For the text-containing cell, return its midpoint in [X, Y] coordinate format. 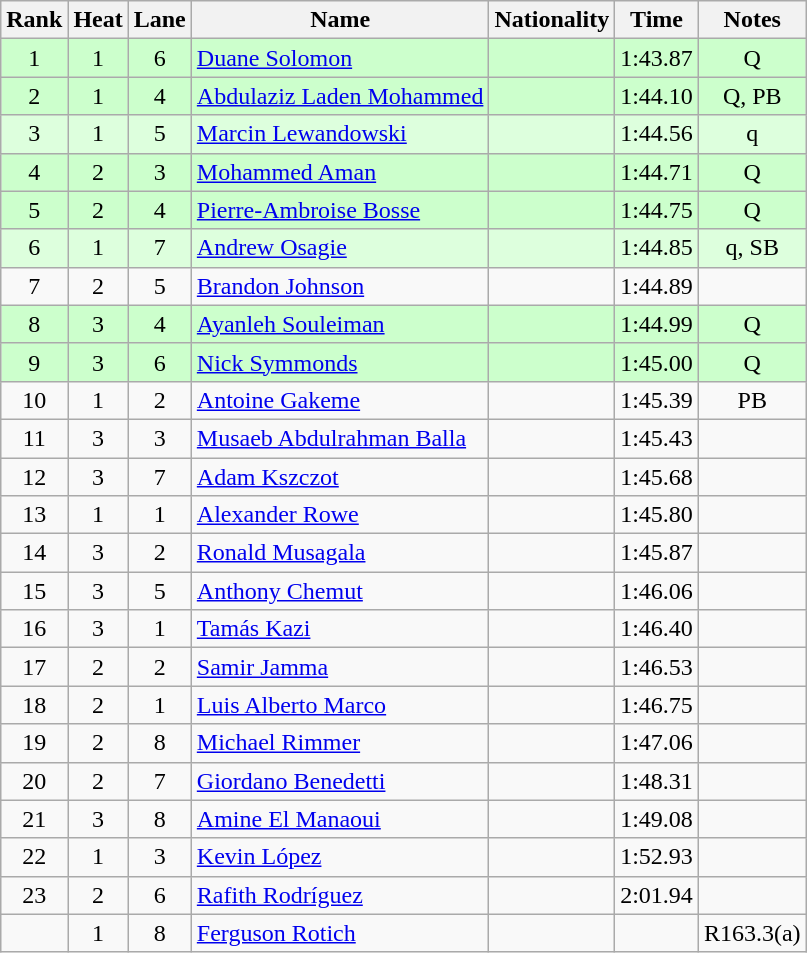
1:47.06 [657, 743]
1:44.10 [657, 96]
Brandon Johnson [340, 286]
PB [752, 400]
Marcin Lewandowski [340, 134]
Rafith Rodríguez [340, 895]
Ronald Musagala [340, 553]
Musaeb Abdulrahman Balla [340, 438]
Rank [34, 20]
1:45.80 [657, 515]
Giordano Benedetti [340, 781]
1:45.68 [657, 477]
1:46.53 [657, 667]
Heat [98, 20]
1:45.87 [657, 553]
19 [34, 743]
Ferguson Rotich [340, 933]
12 [34, 477]
1:44.71 [657, 172]
1:49.08 [657, 819]
10 [34, 400]
20 [34, 781]
Nationality [552, 20]
Mohammed Aman [340, 172]
Alexander Rowe [340, 515]
1:46.40 [657, 629]
Anthony Chemut [340, 591]
1:45.43 [657, 438]
13 [34, 515]
1:44.99 [657, 324]
Amine El Manaoui [340, 819]
1:44.75 [657, 210]
Andrew Osagie [340, 248]
14 [34, 553]
1:44.56 [657, 134]
2:01.94 [657, 895]
1:46.75 [657, 705]
16 [34, 629]
Q, PB [752, 96]
15 [34, 591]
9 [34, 362]
Name [340, 20]
Nick Symmonds [340, 362]
23 [34, 895]
Tamás Kazi [340, 629]
Abdulaziz Laden Mohammed [340, 96]
1:44.85 [657, 248]
1:52.93 [657, 857]
Pierre-Ambroise Bosse [340, 210]
17 [34, 667]
21 [34, 819]
Time [657, 20]
R163.3(a) [752, 933]
1:45.00 [657, 362]
Ayanleh Souleiman [340, 324]
Luis Alberto Marco [340, 705]
Duane Solomon [340, 58]
Notes [752, 20]
18 [34, 705]
Michael Rimmer [340, 743]
Samir Jamma [340, 667]
Kevin López [340, 857]
Adam Kszczot [340, 477]
Lane [160, 20]
22 [34, 857]
q [752, 134]
1:44.89 [657, 286]
1:48.31 [657, 781]
1:46.06 [657, 591]
1:45.39 [657, 400]
Antoine Gakeme [340, 400]
q, SB [752, 248]
11 [34, 438]
1:43.87 [657, 58]
